For the text-containing cell, return its midpoint in (X, Y) coordinate format. 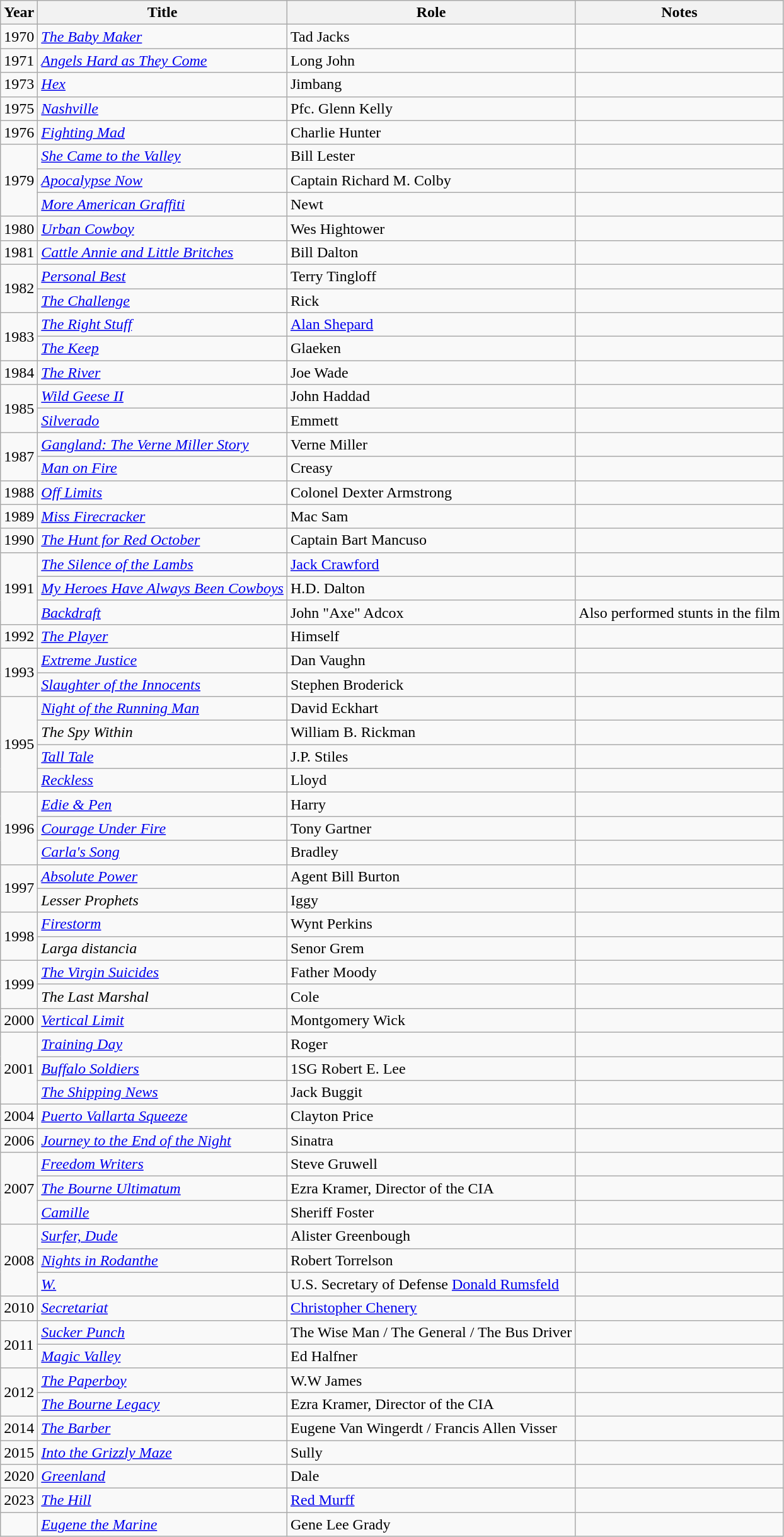
1992 (19, 636)
Verne Miller (431, 444)
1984 (19, 373)
Alan Shepard (431, 325)
Captain Bart Mancuso (431, 540)
The Shipping News (163, 1093)
Lloyd (431, 780)
2006 (19, 1140)
Slaughter of the Innocents (163, 684)
Lesser Prophets (163, 900)
Montgomery Wick (431, 1020)
Christopher Chenery (431, 1308)
Journey to the End of the Night (163, 1140)
2014 (19, 1428)
William B. Rickman (431, 733)
Sinatra (431, 1140)
Robert Torrelson (431, 1260)
The Paperboy (163, 1380)
Agent Bill Burton (431, 876)
The Last Marshal (163, 996)
Rick (431, 301)
Pfc. Glenn Kelly (431, 108)
1983 (19, 337)
Long John (431, 61)
Training Day (163, 1044)
2012 (19, 1392)
The Bourne Legacy (163, 1404)
Nights in Rodanthe (163, 1260)
The Barber (163, 1428)
John "Axe" Adcox (431, 612)
Nashville (163, 108)
Father Moody (431, 972)
The Virgin Suicides (163, 972)
Sully (431, 1452)
Reckless (163, 780)
Iggy (431, 900)
Gene Lee Grady (431, 1524)
Tony Gartner (431, 828)
1981 (19, 252)
Creasy (431, 468)
W. (163, 1284)
2020 (19, 1476)
Miss Firecracker (163, 516)
Himself (431, 636)
Larga distancia (163, 948)
U.S. Secretary of Defense Donald Rumsfeld (431, 1284)
1993 (19, 672)
Bradley (431, 852)
1995 (19, 745)
Surfer, Dude (163, 1236)
2001 (19, 1068)
Man on Fire (163, 468)
1971 (19, 61)
Angels Hard as They Come (163, 61)
Emmett (431, 420)
Absolute Power (163, 876)
Dan Vaughn (431, 660)
Hex (163, 84)
Eugene Van Wingerdt / Francis Allen Visser (431, 1428)
Bill Dalton (431, 252)
H.D. Dalton (431, 588)
Jack Crawford (431, 564)
More American Graffiti (163, 204)
1975 (19, 108)
Red Murff (431, 1500)
The Silence of the Lambs (163, 564)
W.W James (431, 1380)
Glaeken (431, 349)
2007 (19, 1188)
1988 (19, 492)
Urban Cowboy (163, 228)
Magic Valley (163, 1356)
2011 (19, 1344)
1SG Robert E. Lee (431, 1069)
Year (19, 13)
Mac Sam (431, 516)
Dale (431, 1476)
The Baby Maker (163, 37)
Wild Geese II (163, 397)
Edie & Pen (163, 804)
Clayton Price (431, 1116)
Off Limits (163, 492)
The Right Stuff (163, 325)
Colonel Dexter Armstrong (431, 492)
1997 (19, 888)
Roger (431, 1044)
Sucker Punch (163, 1332)
Personal Best (163, 276)
Cole (431, 996)
Steve Gruwell (431, 1164)
1982 (19, 288)
Charlie Hunter (431, 132)
Newt (431, 204)
1990 (19, 540)
2004 (19, 1116)
Secretariat (163, 1308)
She Came to the Valley (163, 156)
Joe Wade (431, 373)
Puerto Vallarta Squeeze (163, 1116)
Night of the Running Man (163, 709)
The Bourne Ultimatum (163, 1188)
The Keep (163, 349)
2000 (19, 1020)
Firestorm (163, 924)
The Player (163, 636)
Ed Halfner (431, 1356)
Carla's Song (163, 852)
2010 (19, 1308)
Jack Buggit (431, 1093)
1970 (19, 37)
Role (431, 13)
Camille (163, 1212)
1987 (19, 456)
The Challenge (163, 301)
The Spy Within (163, 733)
1976 (19, 132)
Stephen Broderick (431, 684)
1998 (19, 936)
Extreme Justice (163, 660)
1979 (19, 180)
1996 (19, 828)
Jimbang (431, 84)
Wynt Perkins (431, 924)
Tall Tale (163, 757)
Senor Grem (431, 948)
Buffalo Soldiers (163, 1069)
Vertical Limit (163, 1020)
Backdraft (163, 612)
Cattle Annie and Little Britches (163, 252)
Tad Jacks (431, 37)
1989 (19, 516)
Bill Lester (431, 156)
1985 (19, 409)
1980 (19, 228)
Harry (431, 804)
David Eckhart (431, 709)
Wes Hightower (431, 228)
J.P. Stiles (431, 757)
Into the Grizzly Maze (163, 1452)
The River (163, 373)
Also performed stunts in the film (679, 612)
John Haddad (431, 397)
My Heroes Have Always Been Cowboys (163, 588)
Title (163, 13)
Captain Richard M. Colby (431, 180)
Notes (679, 13)
Sheriff Foster (431, 1212)
The Wise Man / The General / The Bus Driver (431, 1332)
2023 (19, 1500)
2015 (19, 1452)
The Hunt for Red October (163, 540)
1999 (19, 984)
Alister Greenbough (431, 1236)
Eugene the Marine (163, 1524)
The Hill (163, 1500)
Silverado (163, 420)
Courage Under Fire (163, 828)
Fighting Mad (163, 132)
Greenland (163, 1476)
Freedom Writers (163, 1164)
1991 (19, 588)
Apocalypse Now (163, 180)
1973 (19, 84)
2008 (19, 1260)
Gangland: The Verne Miller Story (163, 444)
Terry Tingloff (431, 276)
